Search for the cell housing the specified text and yield its (x, y) center coordinate. 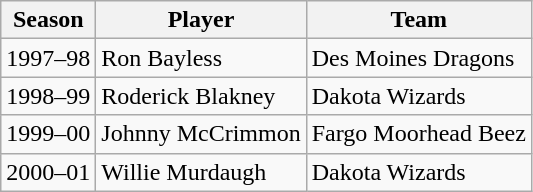
Johnny McCrimmon (201, 134)
2000–01 (48, 172)
Roderick Blakney (201, 96)
Season (48, 20)
1997–98 (48, 58)
Des Moines Dragons (418, 58)
Player (201, 20)
Willie Murdaugh (201, 172)
Ron Bayless (201, 58)
1998–99 (48, 96)
1999–00 (48, 134)
Fargo Moorhead Beez (418, 134)
Team (418, 20)
